Extract the [x, y] coordinate from the center of the cell holding the provided text.  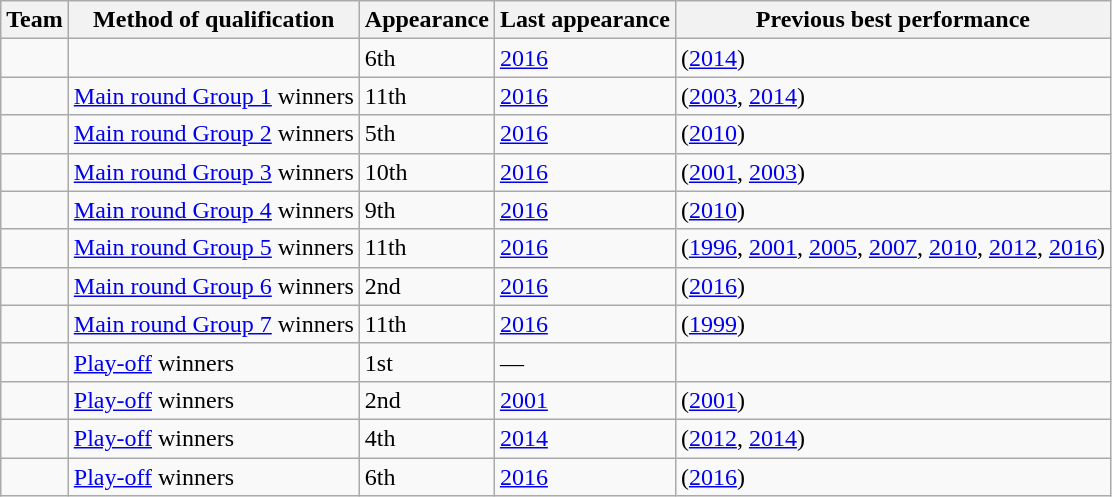
Main round Group 7 winners [214, 324]
Main round Group 3 winners [214, 172]
(1996, 2001, 2005, 2007, 2010, 2012, 2016) [892, 248]
(2003, 2014) [892, 96]
Main round Group 6 winners [214, 286]
2014 [584, 438]
9th [426, 210]
(2014) [892, 58]
Main round Group 5 winners [214, 248]
Main round Group 4 winners [214, 210]
(2001, 2003) [892, 172]
Team [35, 20]
Method of qualification [214, 20]
5th [426, 134]
1st [426, 362]
Main round Group 2 winners [214, 134]
2001 [584, 400]
4th [426, 438]
Main round Group 1 winners [214, 96]
(1999) [892, 324]
(2001) [892, 400]
— [584, 362]
Appearance [426, 20]
(2012, 2014) [892, 438]
10th [426, 172]
Last appearance [584, 20]
Previous best performance [892, 20]
